For the text-containing cell, return its midpoint in [x, y] coordinate format. 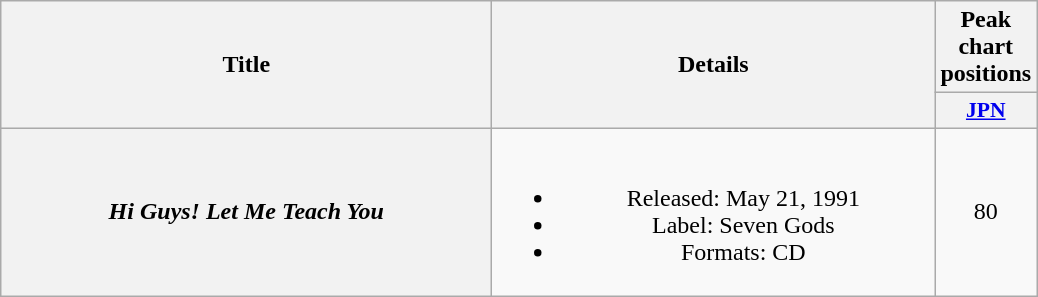
80 [986, 212]
Details [714, 65]
Title [246, 65]
Released: May 21, 1991Label: Seven GodsFormats: CD [714, 212]
JPN [986, 111]
Hi Guys! Let Me Teach You [246, 212]
Peak chart positions [986, 47]
